Extract the [x, y] coordinate from the center of the cell holding the provided text.  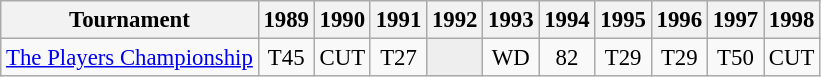
1995 [623, 20]
1998 [792, 20]
1997 [735, 20]
82 [567, 58]
The Players Championship [130, 58]
Tournament [130, 20]
1989 [286, 20]
WD [511, 58]
T27 [398, 58]
1991 [398, 20]
1994 [567, 20]
1992 [455, 20]
T50 [735, 58]
1990 [342, 20]
1996 [679, 20]
1993 [511, 20]
T45 [286, 58]
